Return (x, y) of the center of cell containing provided text 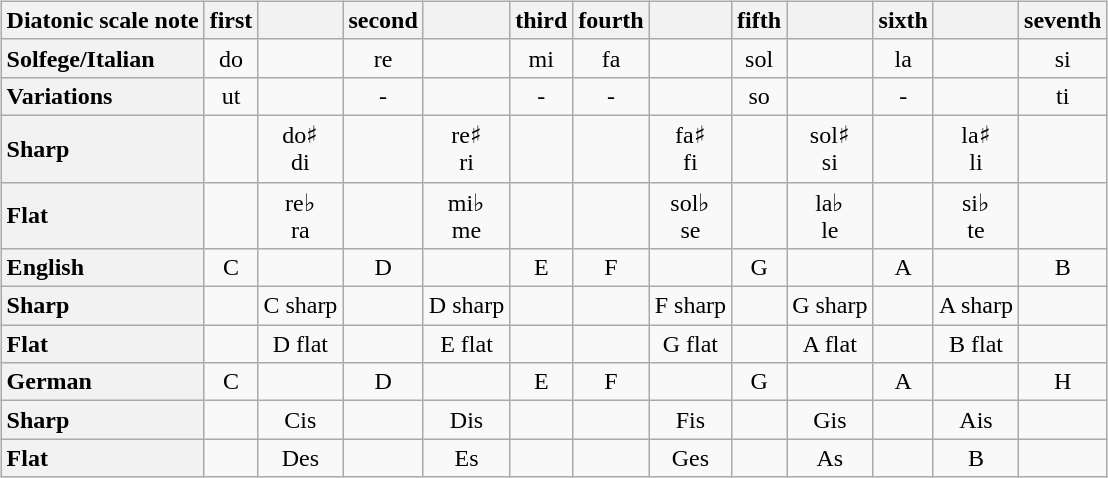
Diatonic scale note (102, 20)
sixth (903, 20)
do♯di (300, 148)
F sharp (690, 306)
H (1063, 382)
si♭te (976, 216)
mi♭me (466, 216)
second (383, 20)
B flat (976, 344)
English (102, 268)
As (830, 458)
Des (300, 458)
sol (760, 58)
sol♭se (690, 216)
Ais (976, 420)
la♭le (830, 216)
ut (231, 96)
do (231, 58)
la (903, 58)
si (1063, 58)
German (102, 382)
Gis (830, 420)
A sharp (976, 306)
mi (542, 58)
G sharp (830, 306)
sol♯si (830, 148)
Solfege/Italian (102, 58)
so (760, 96)
la♯li (976, 148)
Es (466, 458)
A flat (830, 344)
seventh (1063, 20)
third (542, 20)
Variations (102, 96)
G flat (690, 344)
D flat (300, 344)
Dis (466, 420)
fourth (611, 20)
re♭ra (300, 216)
Ges (690, 458)
re♯ri (466, 148)
E flat (466, 344)
Cis (300, 420)
C sharp (300, 306)
D sharp (466, 306)
fa (611, 58)
fifth (760, 20)
first (231, 20)
Fis (690, 420)
ti (1063, 96)
re (383, 58)
fa♯fi (690, 148)
